Find where the given text appears and provide that cell's center as (x, y) coordinate. 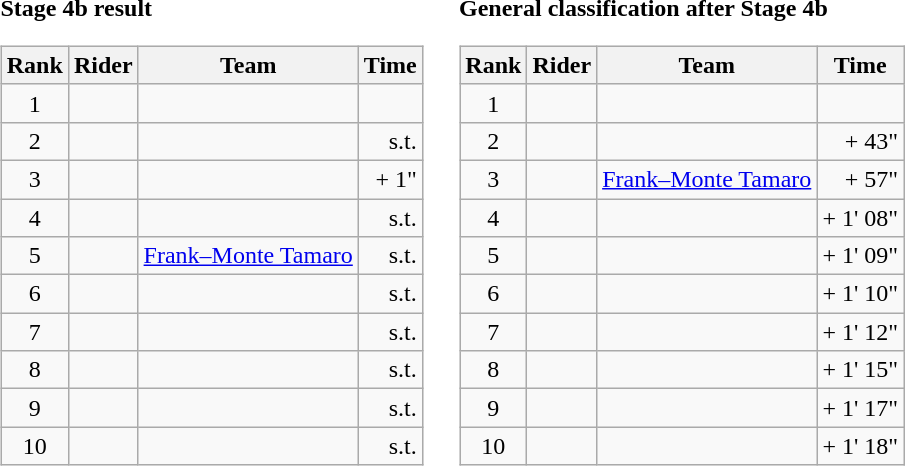
+ 1" (390, 179)
+ 1' 09" (860, 256)
+ 1' 18" (860, 446)
+ 43" (860, 141)
+ 1' 17" (860, 408)
+ 57" (860, 179)
+ 1' 08" (860, 217)
+ 1' 12" (860, 332)
+ 1' 10" (860, 294)
+ 1' 15" (860, 370)
